Output the (X, Y) coordinate of the center of the cell containing the given text.  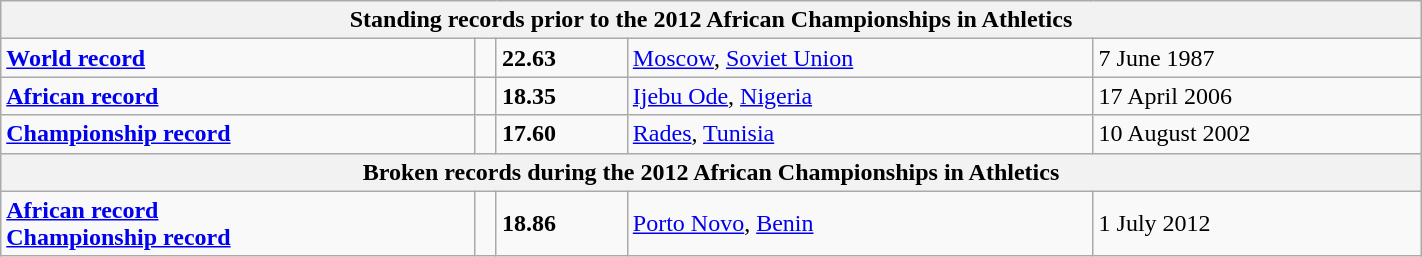
African record (238, 96)
Ijebu Ode, Nigeria (860, 96)
1 July 2012 (1257, 224)
Standing records prior to the 2012 African Championships in Athletics (711, 20)
Championship record (238, 134)
Porto Novo, Benin (860, 224)
African recordChampionship record (238, 224)
Broken records during the 2012 African Championships in Athletics (711, 172)
7 June 1987 (1257, 58)
World record (238, 58)
17 April 2006 (1257, 96)
18.86 (562, 224)
Moscow, Soviet Union (860, 58)
17.60 (562, 134)
22.63 (562, 58)
18.35 (562, 96)
10 August 2002 (1257, 134)
Rades, Tunisia (860, 134)
